Identify which cell holds the provided text, then report its [X, Y] central coordinate. 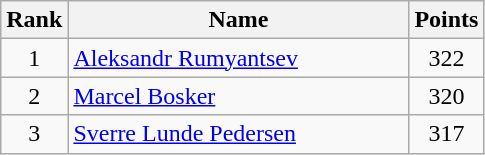
Marcel Bosker [238, 96]
Points [446, 20]
Sverre Lunde Pedersen [238, 134]
317 [446, 134]
3 [34, 134]
2 [34, 96]
Rank [34, 20]
Aleksandr Rumyantsev [238, 58]
322 [446, 58]
Name [238, 20]
1 [34, 58]
320 [446, 96]
